Extract the (x, y) coordinate from the center of the cell holding the provided text.  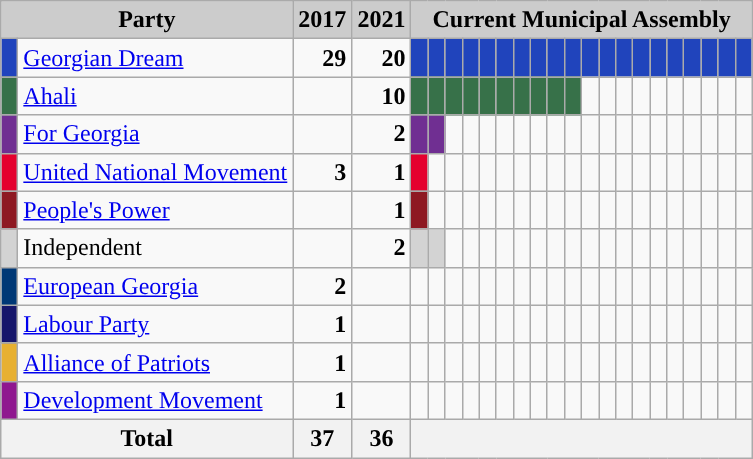
Current Municipal Assembly (582, 20)
People's Power (156, 210)
Independent (156, 248)
Ahali (156, 96)
Total (147, 438)
2021 (382, 20)
3 (322, 172)
Alliance of Patriots (156, 362)
2017 (322, 20)
10 (382, 96)
Georgian Dream (156, 58)
European Georgia (156, 286)
Labour Party (156, 324)
20 (382, 58)
37 (322, 438)
Development Movement (156, 400)
United National Movement (156, 172)
For Georgia (156, 134)
Party (147, 20)
36 (382, 438)
29 (322, 58)
